Return the (x, y) coordinate for the center point of the cell that contains the specified text.  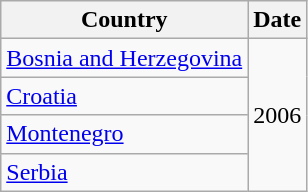
Country (124, 20)
Serbia (124, 172)
Bosnia and Herzegovina (124, 58)
Croatia (124, 96)
2006 (278, 115)
Date (278, 20)
Montenegro (124, 134)
